Provide the (x, y) coordinate of the cell's center where the given text is located.  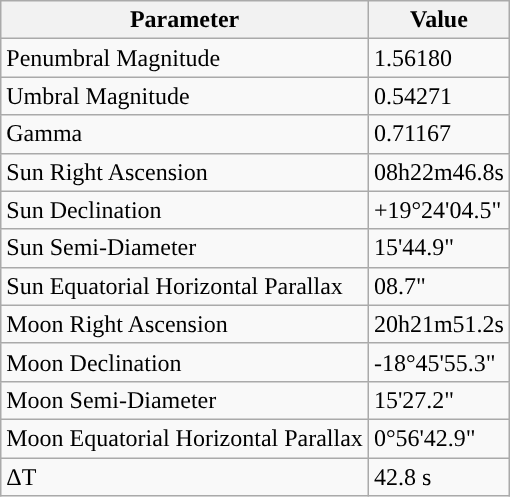
Value (438, 20)
15'27.2" (438, 400)
1.56180 (438, 58)
Moon Right Ascension (185, 324)
Moon Semi-Diameter (185, 400)
08h22m46.8s (438, 172)
0°56'42.9" (438, 438)
Moon Equatorial Horizontal Parallax (185, 438)
20h21m51.2s (438, 324)
-18°45'55.3" (438, 362)
0.71167 (438, 134)
Penumbral Magnitude (185, 58)
Gamma (185, 134)
0.54271 (438, 96)
Sun Right Ascension (185, 172)
15'44.9" (438, 248)
Sun Equatorial Horizontal Parallax (185, 286)
Sun Semi-Diameter (185, 248)
ΔT (185, 477)
Sun Declination (185, 210)
Umbral Magnitude (185, 96)
08.7" (438, 286)
42.8 s (438, 477)
+19°24'04.5" (438, 210)
Moon Declination (185, 362)
Parameter (185, 20)
